Determine the [X, Y] coordinate at the center of the cell enclosing the given text.  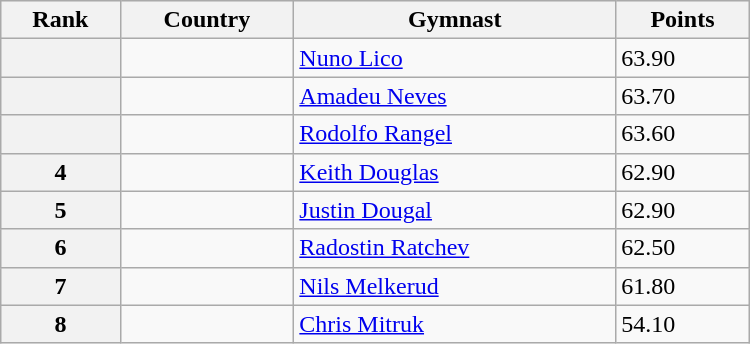
54.10 [683, 324]
8 [60, 324]
63.90 [683, 58]
Keith Douglas [455, 172]
4 [60, 172]
Radostin Ratchev [455, 248]
7 [60, 286]
Nuno Lico [455, 58]
Rodolfo Rangel [455, 134]
Chris Mitruk [455, 324]
61.80 [683, 286]
63.70 [683, 96]
Nils Melkerud [455, 286]
Amadeu Neves [455, 96]
62.50 [683, 248]
Rank [60, 20]
Points [683, 20]
63.60 [683, 134]
5 [60, 210]
Country [207, 20]
Gymnast [455, 20]
6 [60, 248]
Justin Dougal [455, 210]
